From the cell containing the given text, extract its center point as [X, Y] coordinate. 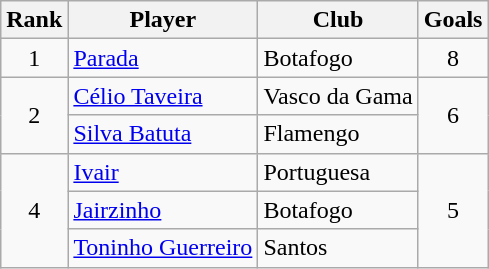
Portuguesa [338, 172]
4 [34, 210]
5 [453, 210]
2 [34, 115]
Player [163, 20]
Goals [453, 20]
Flamengo [338, 134]
Ivair [163, 172]
Club [338, 20]
Rank [34, 20]
Jairzinho [163, 210]
1 [34, 58]
Toninho Guerreiro [163, 248]
Vasco da Gama [338, 96]
8 [453, 58]
Santos [338, 248]
Parada [163, 58]
6 [453, 115]
Célio Taveira [163, 96]
Silva Batuta [163, 134]
